Identify which cell holds the provided text, then report its (X, Y) central coordinate. 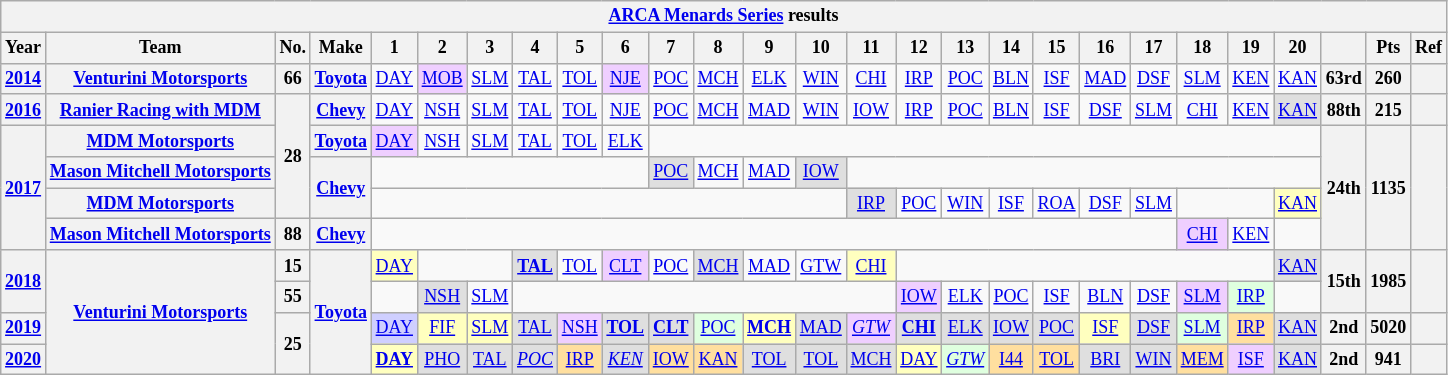
19 (1251, 48)
2 (442, 48)
15th (1344, 281)
MOB (442, 78)
20 (1298, 48)
25 (292, 343)
4 (536, 48)
PHO (442, 360)
Team (160, 48)
I44 (1012, 360)
MEM (1202, 360)
55 (292, 296)
BRI (1106, 360)
2014 (24, 78)
2016 (24, 110)
Ref (1429, 48)
1 (394, 48)
24th (1344, 188)
3 (490, 48)
2018 (24, 281)
No. (292, 48)
18 (1202, 48)
2017 (24, 188)
215 (1388, 110)
260 (1388, 78)
5 (580, 48)
28 (292, 156)
FIF (442, 328)
8 (718, 48)
66 (292, 78)
17 (1154, 48)
13 (966, 48)
Ranier Racing with MDM (160, 110)
1985 (1388, 281)
63rd (1344, 78)
Make (340, 48)
16 (1106, 48)
2019 (24, 328)
ROA (1056, 204)
Year (24, 48)
2020 (24, 360)
1135 (1388, 188)
5020 (1388, 328)
88 (292, 234)
Pts (1388, 48)
88th (1344, 110)
7 (670, 48)
9 (770, 48)
14 (1012, 48)
11 (871, 48)
6 (625, 48)
ARCA Menards Series results (724, 16)
941 (1388, 360)
10 (820, 48)
12 (919, 48)
